Return the [x, y] coordinate for the center point of the cell that contains the specified text.  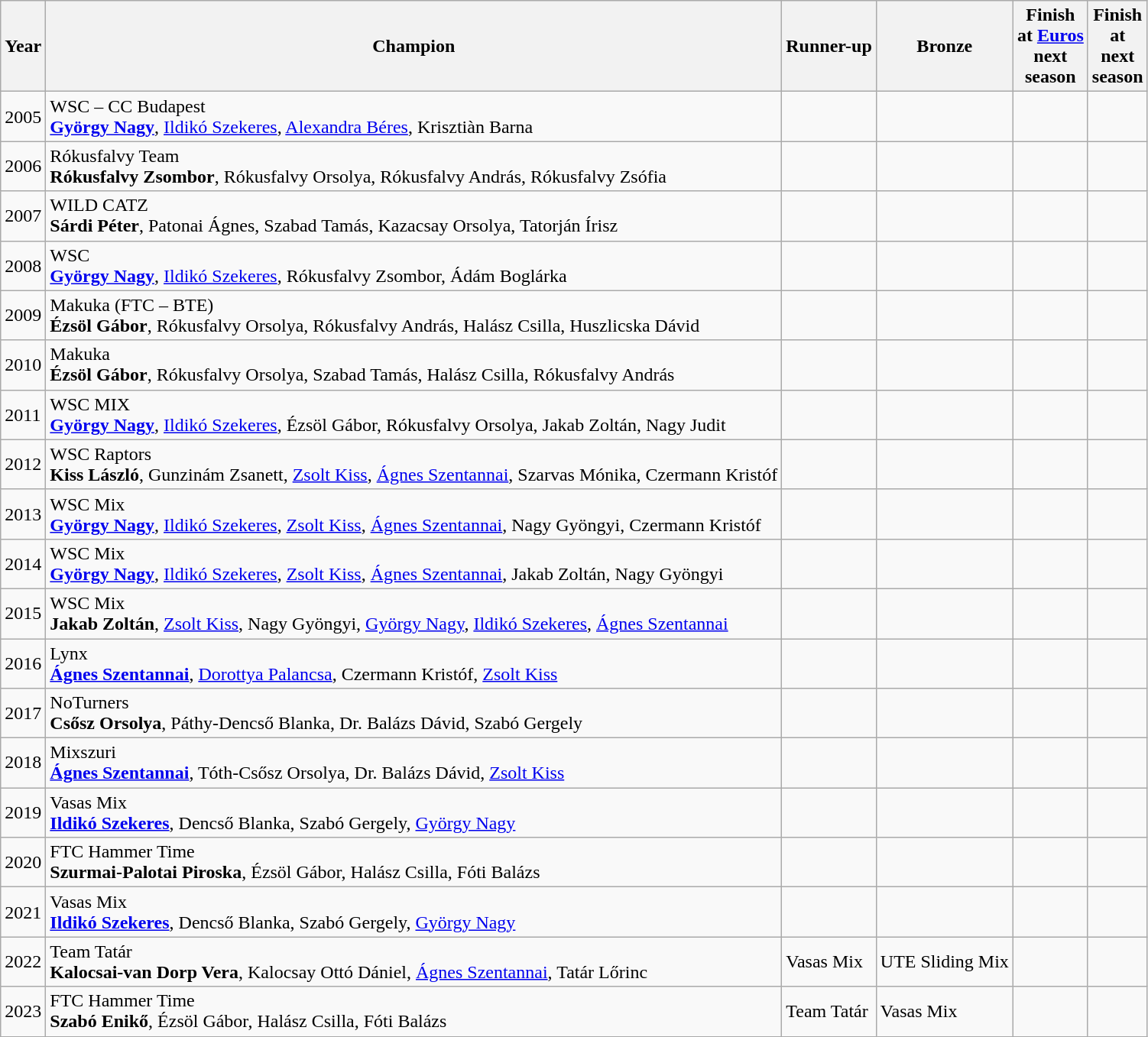
WSCGyörgy Nagy, Ildikó Szekeres, Rókusfalvy Zsombor, Ádám Boglárka [414, 266]
WSC MixJakab Zoltán, Zsolt Kiss, Nagy Gyöngyi, György Nagy, Ildikó Szekeres, Ágnes Szentannai [414, 613]
2016 [23, 663]
2009 [23, 315]
Champion [414, 46]
WSC – CC BudapestGyörgy Nagy, Ildikó Szekeres, Alexandra Béres, Krisztiàn Barna [414, 116]
Finishat Eurosnextseason [1050, 46]
2022 [23, 961]
2021 [23, 912]
FTC Hammer TimeSzabó Enikő, Ézsöl Gábor, Halász Csilla, Fóti Balázs [414, 1012]
2019 [23, 813]
UTE Sliding Mix [945, 961]
Rókusfalvy TeamRókusfalvy Zsombor, Rókusfalvy Orsolya, Rókusfalvy András, Rókusfalvy Zsófia [414, 167]
WSC MixGyörgy Nagy, Ildikó Szekeres, Zsolt Kiss, Ágnes Szentannai, Jakab Zoltán, Nagy Gyöngyi [414, 564]
2017 [23, 714]
Team TatárKalocsai-van Dorp Vera, Kalocsay Ottó Dániel, Ágnes Szentannai, Tatár Lőrinc [414, 961]
2010 [23, 365]
2015 [23, 613]
2023 [23, 1012]
2014 [23, 564]
2011 [23, 414]
2013 [23, 514]
NoTurnersCsősz Orsolya, Páthy-Dencső Blanka, Dr. Balázs Dávid, Szabó Gergely [414, 714]
2007 [23, 216]
FTC Hammer TimeSzurmai-Palotai Piroska, Ézsöl Gábor, Halász Csilla, Fóti Balázs [414, 862]
WSC RaptorsKiss László, Gunzinám Zsanett, Zsolt Kiss, Ágnes Szentannai, Szarvas Mónika, Czermann Kristóf [414, 465]
MakukaÉzsöl Gábor, Rókusfalvy Orsolya, Szabad Tamás, Halász Csilla, Rókusfalvy András [414, 365]
2006 [23, 167]
MixszuriÁgnes Szentannai, Tóth-Csősz Orsolya, Dr. Balázs Dávid, Zsolt Kiss [414, 763]
WSC MixGyörgy Nagy, Ildikó Szekeres, Zsolt Kiss, Ágnes Szentannai, Nagy Gyöngyi, Czermann Kristóf [414, 514]
Finishat nextseason [1117, 46]
2008 [23, 266]
2020 [23, 862]
Runner-up [829, 46]
Year [23, 46]
WILD CATZSárdi Péter, Patonai Ágnes, Szabad Tamás, Kazacsay Orsolya, Tatorján Írisz [414, 216]
WSC MIXGyörgy Nagy, Ildikó Szekeres, Ézsöl Gábor, Rókusfalvy Orsolya, Jakab Zoltán, Nagy Judit [414, 414]
LynxÁgnes Szentannai, Dorottya Palancsa, Czermann Kristóf, Zsolt Kiss [414, 663]
Makuka (FTC – BTE)Ézsöl Gábor, Rókusfalvy Orsolya, Rókusfalvy András, Halász Csilla, Huszlicska Dávid [414, 315]
2012 [23, 465]
2018 [23, 763]
2005 [23, 116]
Bronze [945, 46]
Team Tatár [829, 1012]
